Return the (x, y) coordinate for the center point of the cell that contains the specified text.  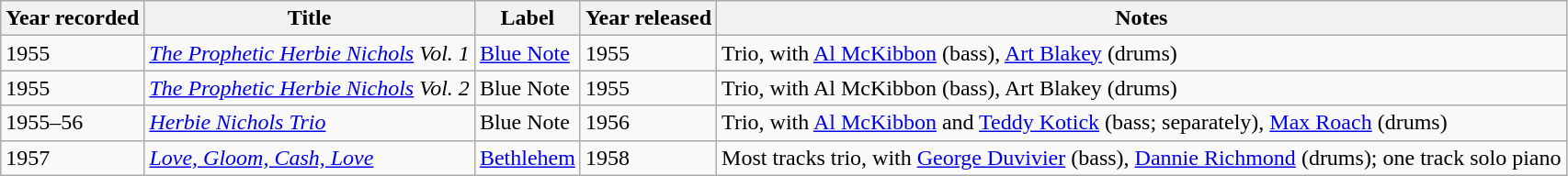
Trio, with Al McKibbon and Teddy Kotick (bass; separately), Max Roach (drums) (1142, 123)
1957 (73, 158)
1958 (648, 158)
The Prophetic Herbie Nichols Vol. 2 (309, 88)
Love, Gloom, Cash, Love (309, 158)
Label (528, 18)
The Prophetic Herbie Nichols Vol. 1 (309, 53)
Title (309, 18)
Herbie Nichols Trio (309, 123)
1956 (648, 123)
1955–56 (73, 123)
Most tracks trio, with George Duvivier (bass), Dannie Richmond (drums); one track solo piano (1142, 158)
Bethlehem (528, 158)
Year released (648, 18)
Notes (1142, 18)
Year recorded (73, 18)
